Return [X, Y] of the center of cell containing provided text 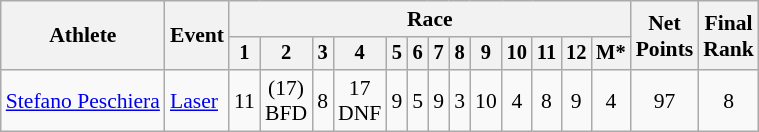
Athlete [83, 36]
Laser [197, 100]
M* [610, 54]
FinalRank [728, 36]
Stefano Peschiera [83, 100]
1 [244, 54]
97 [665, 100]
6 [418, 54]
17DNF [360, 100]
NetPoints [665, 36]
2 [286, 54]
Event [197, 36]
(17)BFD [286, 100]
Race [430, 19]
7 [438, 54]
12 [576, 54]
